For the text-containing cell, return its midpoint in [X, Y] coordinate format. 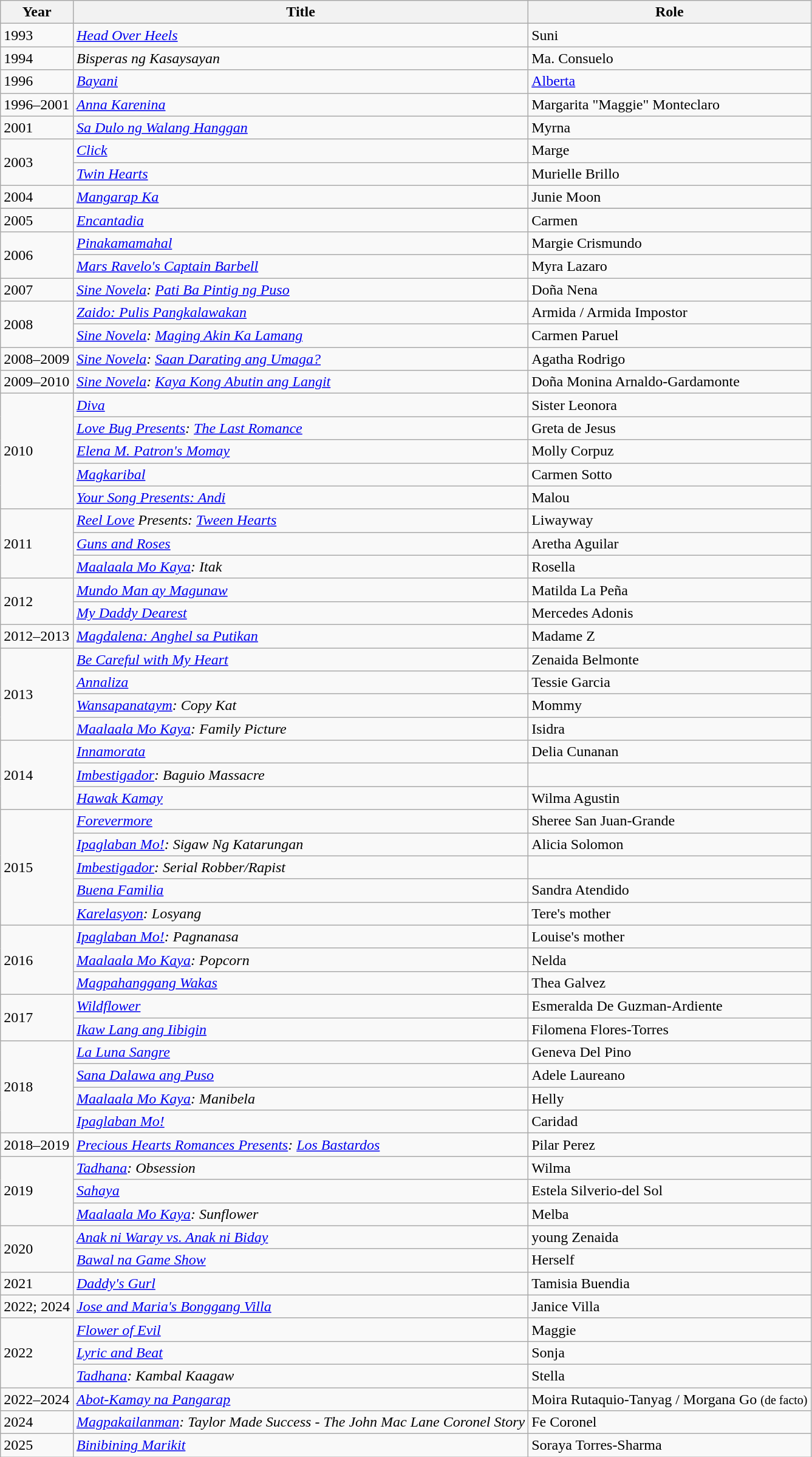
Ipaglaban Mo! [300, 1122]
2007 [37, 290]
Wildflower [300, 1006]
2015 [37, 867]
Sahaya [300, 1191]
My Daddy Dearest [300, 613]
Maalaala Mo Kaya: Itak [300, 567]
2006 [37, 254]
Role [669, 12]
Ma. Consuelo [669, 58]
2012–2013 [37, 636]
2025 [37, 1445]
Year [37, 12]
Carmen Paruel [669, 336]
2018–2019 [37, 1145]
Helly [669, 1099]
La Luna Sangre [300, 1053]
Carmen Sotto [669, 474]
Tere's mother [669, 913]
2013 [37, 694]
Esmeralda De Guzman-Ardiente [669, 1006]
2022–2024 [37, 1399]
Tadhana: Obsession [300, 1168]
Doña Monina Arnaldo-Gardamonte [669, 382]
Agatha Rodrigo [669, 359]
Greta de Jesus [669, 428]
2021 [37, 1283]
Murielle Brillo [669, 174]
Mangarap Ka [300, 197]
Zaido: Pulis Pangkalawakan [300, 313]
Soraya Torres-Sharma [669, 1445]
Magdalena: Anghel sa Putikan [300, 636]
Delia Cunanan [669, 752]
Sa Dulo ng Walang Hanggan [300, 128]
Ipaglaban Mo!: Pagnanasa [300, 937]
Matilda La Peña [669, 590]
Thea Galvez [669, 983]
2016 [37, 960]
Magpakailanman: Taylor Made Success - The John Mac Lane Coronel Story [300, 1422]
2005 [37, 220]
2014 [37, 775]
Flower of Evil [300, 1329]
Moira Rutaquio-Tanyag / Morgana Go (de facto) [669, 1399]
Liwayway [669, 520]
2010 [37, 451]
young Zenaida [669, 1237]
Lyric and Beat [300, 1353]
Sine Novela: Maging Akin Ka Lamang [300, 336]
Doña Nena [669, 290]
Margarita "Maggie" Monteclaro [669, 104]
Adele Laureano [669, 1076]
Pilar Perez [669, 1145]
Forevermore [300, 821]
Hawak Kamay [300, 798]
Janice Villa [669, 1306]
Karelasyon: Losyang [300, 913]
Margie Crismundo [669, 243]
Bayani [300, 81]
Caridad [669, 1122]
Maalaala Mo Kaya: Family Picture [300, 729]
2020 [37, 1249]
Sandra Atendido [669, 890]
Sana Dalawa ang Puso [300, 1076]
Tamisia Buendia [669, 1283]
2001 [37, 128]
1996–2001 [37, 104]
Fe Coronel [669, 1422]
2003 [37, 162]
Armida / Armida Impostor [669, 313]
Encantadia [300, 220]
Wansapanataym: Copy Kat [300, 706]
Isidra [669, 729]
Tadhana: Kambal Kaagaw [300, 1376]
2018 [37, 1087]
Mommy [669, 706]
Diva [300, 405]
2017 [37, 1017]
Sonja [669, 1353]
Maalaala Mo Kaya: Popcorn [300, 960]
Carmen [669, 220]
Madame Z [669, 636]
Sheree San Juan-Grande [669, 821]
1994 [37, 58]
Suni [669, 35]
Elena M. Patron's Momay [300, 451]
Mundo Man ay Magunaw [300, 590]
Head Over Heels [300, 35]
2012 [37, 601]
2008 [37, 324]
Title [300, 12]
Binibining Marikit [300, 1445]
Myrna [669, 128]
Malou [669, 497]
Geneva Del Pino [669, 1053]
Alberta [669, 81]
Guns and Roses [300, 544]
Click [300, 151]
2011 [37, 544]
Sine Novela: Kaya Kong Abutin ang Langit [300, 382]
Abot-Kamay na Pangarap [300, 1399]
Daddy's Gurl [300, 1283]
2024 [37, 1422]
2008–2009 [37, 359]
Bawal na Game Show [300, 1260]
Magpahanggang Wakas [300, 983]
Stella [669, 1376]
2022; 2024 [37, 1306]
Rosella [669, 567]
Jose and Maria's Bonggang Villa [300, 1306]
Nelda [669, 960]
Bisperas ng Kasaysayan [300, 58]
Precious Hearts Romances Presents: Los Bastardos [300, 1145]
Melba [669, 1214]
Your Song Presents: Andi [300, 497]
Louise's mother [669, 937]
Junie Moon [669, 197]
Wilma Agustin [669, 798]
2004 [37, 197]
Mercedes Adonis [669, 613]
Imbestigador: Serial Robber/Rapist [300, 867]
Ipaglaban Mo!: Sigaw Ng Katarungan [300, 844]
2009–2010 [37, 382]
Ikaw Lang ang Iibigin [300, 1029]
Maggie [669, 1329]
Wilma [669, 1168]
2019 [37, 1191]
Anna Karenina [300, 104]
1996 [37, 81]
Zenaida Belmonte [669, 659]
Anak ni Waray vs. Anak ni Biday [300, 1237]
Buena Familia [300, 890]
Innamorata [300, 752]
Be Careful with My Heart [300, 659]
Annaliza [300, 683]
Mars Ravelo's Captain Barbell [300, 266]
Herself [669, 1260]
1993 [37, 35]
Filomena Flores-Torres [669, 1029]
Aretha Aguilar [669, 544]
Sine Novela: Pati Ba Pintig ng Puso [300, 290]
Reel Love Presents: Tween Hearts [300, 520]
Estela Silverio-del Sol [669, 1191]
Marge [669, 151]
Alicia Solomon [669, 844]
Sine Novela: Saan Darating ang Umaga? [300, 359]
Maalaala Mo Kaya: Sunflower [300, 1214]
Pinakamamahal [300, 243]
Maalaala Mo Kaya: Manibela [300, 1099]
Love Bug Presents: The Last Romance [300, 428]
Tessie Garcia [669, 683]
Imbestigador: Baguio Massacre [300, 775]
Twin Hearts [300, 174]
2022 [37, 1353]
Sister Leonora [669, 405]
Molly Corpuz [669, 451]
Myra Lazaro [669, 266]
Magkaribal [300, 474]
